Search for the cell housing the specified text and yield its [x, y] center coordinate. 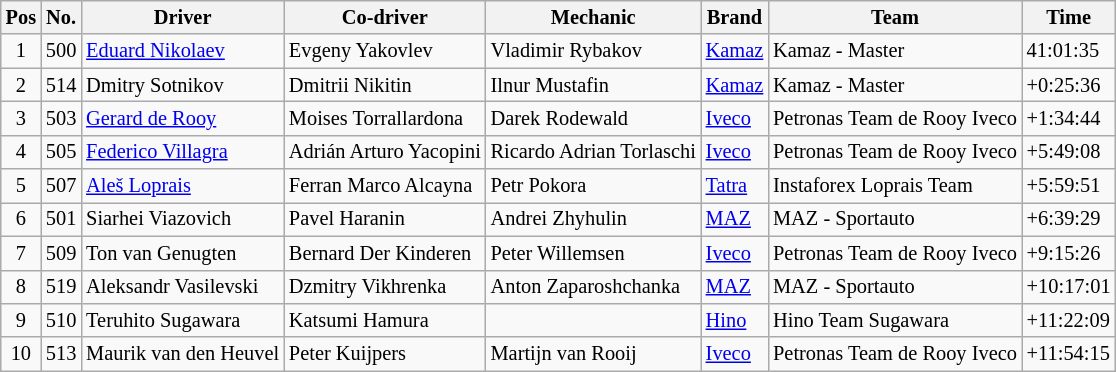
Siarhei Viazovich [182, 219]
+0:25:36 [1069, 85]
+5:49:08 [1069, 152]
Hino [734, 320]
+5:59:51 [1069, 186]
Time [1069, 17]
Brand [734, 17]
505 [61, 152]
Team [895, 17]
1 [21, 51]
Evgeny Yakovlev [385, 51]
519 [61, 287]
Gerard de Rooy [182, 118]
Maurik van den Heuvel [182, 354]
3 [21, 118]
500 [61, 51]
Ricardo Adrian Torlaschi [594, 152]
Tatra [734, 186]
Dmitrii Nikitin [385, 85]
Pavel Haranin [385, 219]
4 [21, 152]
Andrei Zhyhulin [594, 219]
509 [61, 253]
Ton van Genugten [182, 253]
+1:34:44 [1069, 118]
+11:54:15 [1069, 354]
Adrián Arturo Yacopini [385, 152]
Dmitry Sotnikov [182, 85]
501 [61, 219]
Vladimir Rybakov [594, 51]
Martijn van Rooij [594, 354]
Darek Rodewald [594, 118]
513 [61, 354]
+6:39:29 [1069, 219]
Teruhito Sugawara [182, 320]
507 [61, 186]
+11:22:09 [1069, 320]
Moises Torrallardona [385, 118]
Federico Villagra [182, 152]
6 [21, 219]
Peter Kuijpers [385, 354]
503 [61, 118]
Pos [21, 17]
Driver [182, 17]
Aleksandr Vasilevski [182, 287]
9 [21, 320]
Aleš Loprais [182, 186]
+9:15:26 [1069, 253]
41:01:35 [1069, 51]
Instaforex Loprais Team [895, 186]
Eduard Nikolaev [182, 51]
No. [61, 17]
Ilnur Mustafin [594, 85]
Petr Pokora [594, 186]
Co-driver [385, 17]
8 [21, 287]
2 [21, 85]
10 [21, 354]
+10:17:01 [1069, 287]
Dzmitry Vikhrenka [385, 287]
Bernard Der Kinderen [385, 253]
Hino Team Sugawara [895, 320]
510 [61, 320]
Anton Zaparoshchanka [594, 287]
Ferran Marco Alcayna [385, 186]
Mechanic [594, 17]
5 [21, 186]
Katsumi Hamura [385, 320]
Peter Willemsen [594, 253]
514 [61, 85]
7 [21, 253]
